Identify which cell holds the provided text, then report its (x, y) central coordinate. 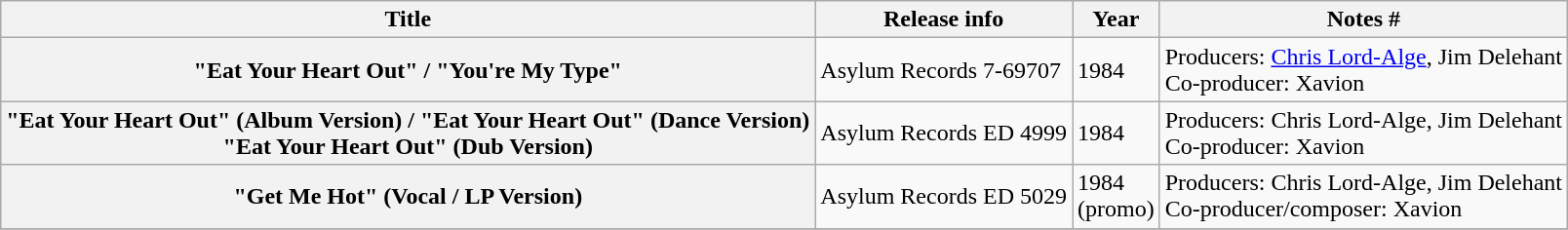
Title (408, 19)
Year (1117, 19)
Notes # (1363, 19)
Producers: Chris Lord-Alge, Jim DelehantCo-producer/composer: Xavion (1363, 197)
"Eat Your Heart Out" / "You're My Type" (408, 70)
Asylum Records ED 4999 (944, 133)
"Eat Your Heart Out" (Album Version) / "Eat Your Heart Out" (Dance Version)"Eat Your Heart Out" (Dub Version) (408, 133)
Asylum Records 7-69707 (944, 70)
"Get Me Hot" (Vocal / LP Version) (408, 197)
Asylum Records ED 5029 (944, 197)
Release info (944, 19)
1984(promo) (1117, 197)
